Pinpoint the cell where the given text exists, returning its (x, y) midpoint coordinate. 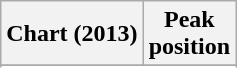
Chart (2013) (72, 34)
Peakposition (189, 34)
